From the cell containing the given text, extract its center point as [X, Y] coordinate. 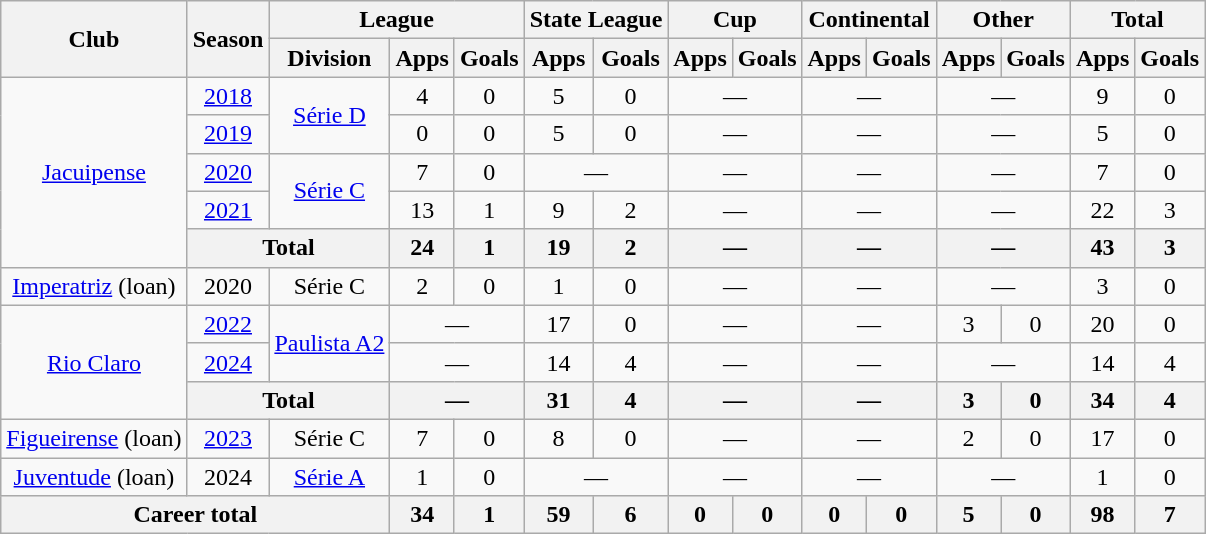
2019 [228, 134]
2018 [228, 96]
Career total [196, 515]
2021 [228, 210]
League [396, 20]
Série A [330, 477]
8 [558, 438]
2023 [228, 438]
2022 [228, 324]
43 [1102, 248]
6 [630, 515]
Cup [735, 20]
Division [330, 58]
22 [1102, 210]
State League [596, 20]
Rio Claro [94, 362]
20 [1102, 324]
Imperatriz (loan) [94, 286]
31 [558, 400]
98 [1102, 515]
Série D [330, 115]
13 [422, 210]
24 [422, 248]
Figueirense (loan) [94, 438]
Club [94, 39]
Paulista A2 [330, 343]
Season [228, 39]
Jacuipense [94, 172]
Continental [869, 20]
Other [1003, 20]
19 [558, 248]
59 [558, 515]
Juventude (loan) [94, 477]
